Provide the [X, Y] coordinate of the cell's center where the given text is located.  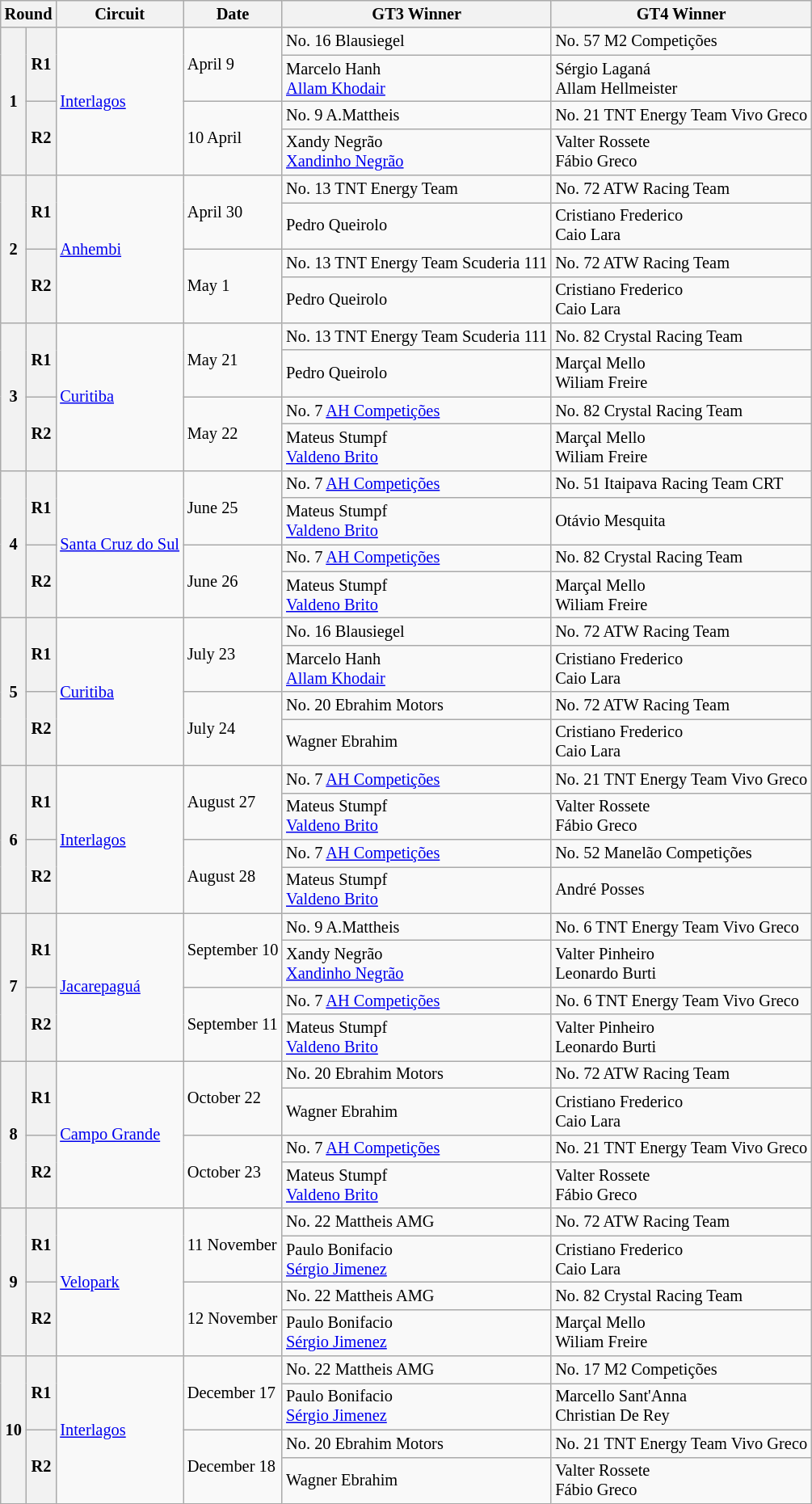
12 November [233, 1319]
9 [14, 1282]
July 23 [233, 655]
6 [14, 839]
Anhembi [120, 249]
4 [14, 545]
5 [14, 692]
Round [29, 14]
April 30 [233, 212]
No. 52 Manelão Competições [681, 853]
Campo Grande [120, 1135]
October 22 [233, 1097]
Otávio Mesquita [681, 521]
May 1 [233, 286]
December 18 [233, 1466]
No. 51 Itaipava Racing Team CRT [681, 484]
Date [233, 14]
10 [14, 1430]
December 17 [233, 1393]
No. 17 M2 Competições [681, 1370]
Circuit [120, 14]
Sérgio Laganá Allam Hellmeister [681, 78]
September 11 [233, 1023]
June 25 [233, 508]
May 21 [233, 359]
3 [14, 396]
May 22 [233, 433]
André Posses [681, 890]
September 10 [233, 950]
August 27 [233, 802]
Jacarepaguá [120, 988]
Marcello Sant'Anna Christian De Rey [681, 1406]
October 23 [233, 1172]
1 [14, 102]
June 26 [233, 580]
August 28 [233, 876]
July 24 [233, 729]
Santa Cruz do Sul [120, 545]
No. 13 TNT Energy Team [417, 189]
April 9 [233, 65]
GT4 Winner [681, 14]
Velopark [120, 1282]
2 [14, 249]
No. 57 M2 Competições [681, 41]
11 November [233, 1245]
10 April [233, 137]
GT3 Winner [417, 14]
7 [14, 988]
8 [14, 1135]
